Output the (x, y) coordinate of the center of the cell containing the given text.  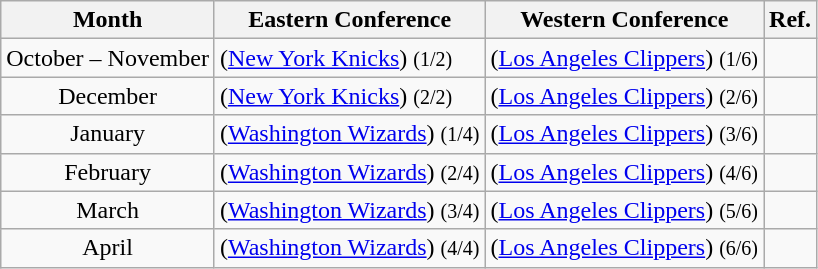
February (108, 172)
(Los Angeles Clippers) (5/6) (624, 210)
(Los Angeles Clippers) (4/6) (624, 172)
(Los Angeles Clippers) (1/6) (624, 58)
(New York Knicks) (1/2) (350, 58)
(Washington Wizards) (3/4) (350, 210)
March (108, 210)
Ref. (790, 20)
Eastern Conference (350, 20)
(Los Angeles Clippers) (2/6) (624, 96)
(Washington Wizards) (1/4) (350, 134)
January (108, 134)
(Los Angeles Clippers) (6/6) (624, 248)
Month (108, 20)
April (108, 248)
(Washington Wizards) (2/4) (350, 172)
(Washington Wizards) (4/4) (350, 248)
(Los Angeles Clippers) (3/6) (624, 134)
October – November (108, 58)
Western Conference (624, 20)
(New York Knicks) (2/2) (350, 96)
December (108, 96)
